Scan for the cell matching the given text and deliver its (x, y) coordinate at center. 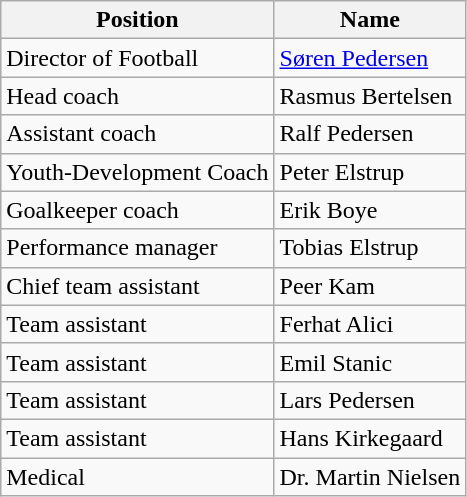
Lars Pedersen (370, 400)
Peer Kam (370, 286)
Emil Stanic (370, 362)
Søren Pedersen (370, 58)
Hans Kirkegaard (370, 438)
Chief team assistant (138, 286)
Medical (138, 477)
Youth-Development Coach (138, 172)
Erik Boye (370, 210)
Rasmus Bertelsen (370, 96)
Goalkeeper coach (138, 210)
Ralf Pedersen (370, 134)
Ferhat Alici (370, 324)
Assistant coach (138, 134)
Peter Elstrup (370, 172)
Name (370, 20)
Performance manager (138, 248)
Tobias Elstrup (370, 248)
Position (138, 20)
Dr. Martin Nielsen (370, 477)
Head coach (138, 96)
Director of Football (138, 58)
